Locate the cell with the specified text and output its (x, y) center coordinate. 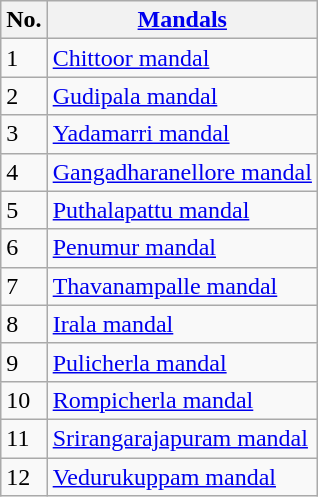
Srirangarajapuram mandal (182, 438)
Penumur mandal (182, 248)
Thavanampalle mandal (182, 286)
7 (24, 286)
Puthalapattu mandal (182, 210)
11 (24, 438)
3 (24, 134)
10 (24, 400)
9 (24, 362)
4 (24, 172)
2 (24, 96)
No. (24, 20)
Gudipala mandal (182, 96)
1 (24, 58)
Vedurukuppam mandal (182, 477)
Irala mandal (182, 324)
Chittoor mandal (182, 58)
12 (24, 477)
6 (24, 248)
Rompicherla mandal (182, 400)
Gangadharanellore mandal (182, 172)
8 (24, 324)
5 (24, 210)
Pulicherla mandal (182, 362)
Yadamarri mandal (182, 134)
Mandals (182, 20)
